Locate the cell with the specified text and output its (x, y) center coordinate. 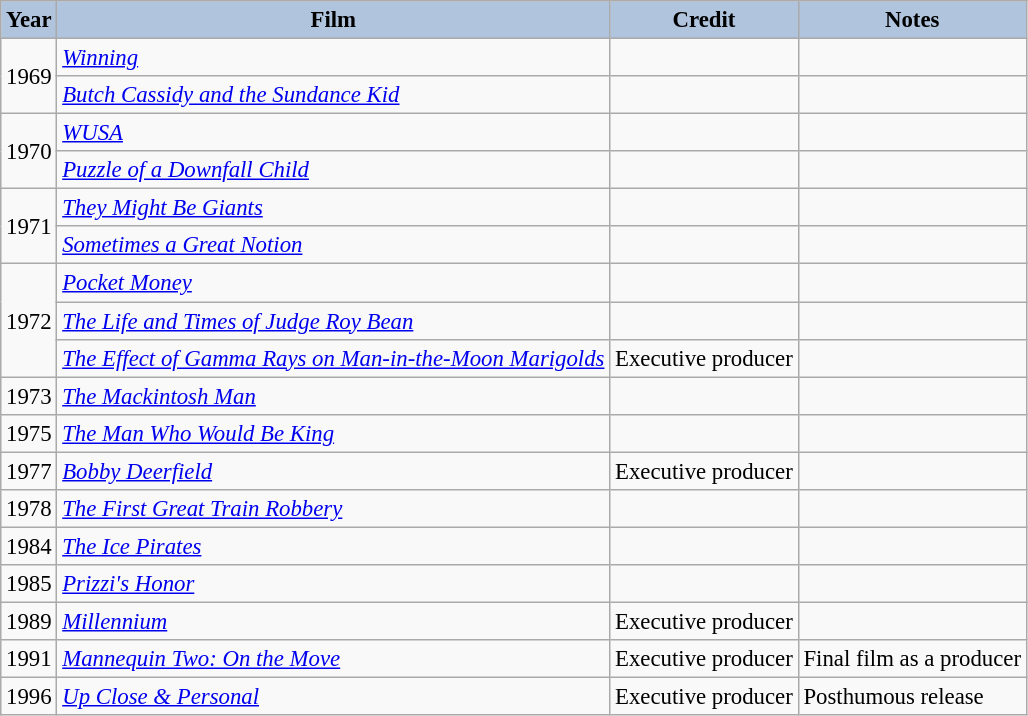
Year (29, 20)
1969 (29, 76)
Prizzi's Honor (334, 584)
The Life and Times of Judge Roy Bean (334, 321)
They Might Be Giants (334, 208)
Puzzle of a Downfall Child (334, 170)
1972 (29, 320)
The First Great Train Robbery (334, 509)
1975 (29, 433)
1978 (29, 509)
Pocket Money (334, 283)
Sometimes a Great Notion (334, 245)
The Man Who Would Be King (334, 433)
Butch Cassidy and the Sundance Kid (334, 95)
1984 (29, 546)
WUSA (334, 133)
Winning (334, 58)
The Ice Pirates (334, 546)
The Mackintosh Man (334, 396)
1991 (29, 659)
Notes (912, 20)
1989 (29, 621)
Final film as a producer (912, 659)
1985 (29, 584)
1996 (29, 697)
Bobby Deerfield (334, 471)
Posthumous release (912, 697)
The Effect of Gamma Rays on Man-in-the-Moon Marigolds (334, 358)
Film (334, 20)
1973 (29, 396)
1977 (29, 471)
1970 (29, 152)
Up Close & Personal (334, 697)
Credit (704, 20)
1971 (29, 226)
Mannequin Two: On the Move (334, 659)
Millennium (334, 621)
